Provide the (x, y) coordinate of the cell's center where the given text is located.  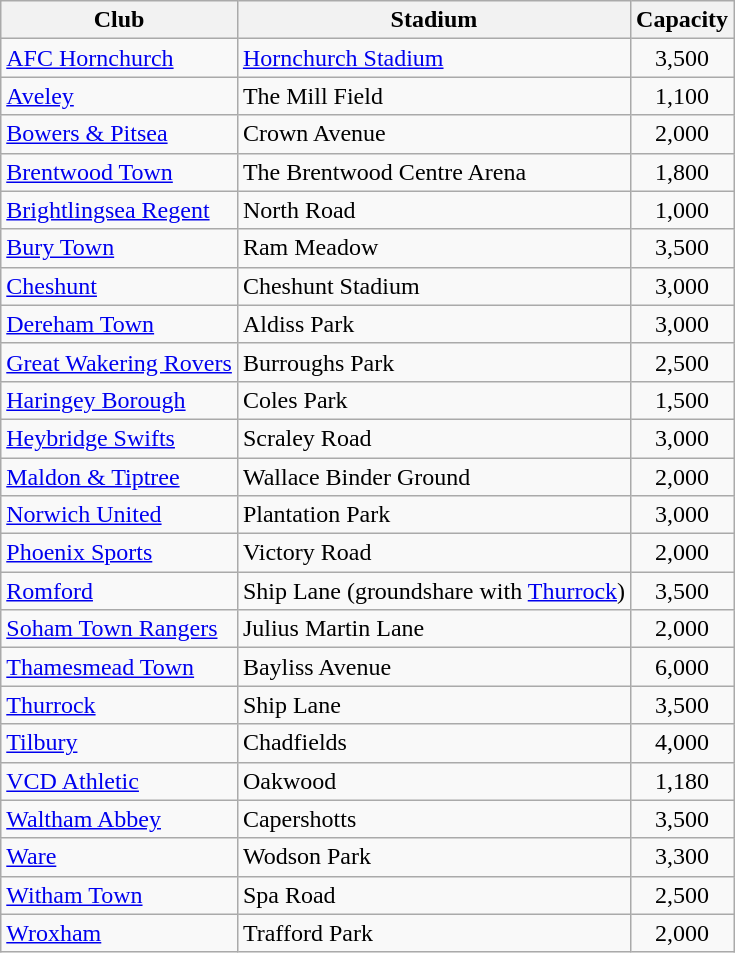
Ram Meadow (434, 248)
Ship Lane (434, 705)
Capershotts (434, 819)
Soham Town Rangers (120, 629)
Thurrock (120, 705)
1,100 (682, 96)
1,800 (682, 172)
Brightlingsea Regent (120, 210)
Ship Lane (groundshare with Thurrock) (434, 591)
Maldon & Tiptree (120, 477)
Plantation Park (434, 515)
3,300 (682, 857)
Capacity (682, 20)
Wodson Park (434, 857)
Witham Town (120, 895)
Hornchurch Stadium (434, 58)
Ware (120, 857)
Wroxham (120, 933)
6,000 (682, 667)
Norwich United (120, 515)
North Road (434, 210)
Dereham Town (120, 324)
Cheshunt Stadium (434, 286)
Romford (120, 591)
Cheshunt (120, 286)
Spa Road (434, 895)
1,180 (682, 781)
Waltham Abbey (120, 819)
The Brentwood Centre Arena (434, 172)
1,000 (682, 210)
The Mill Field (434, 96)
Crown Avenue (434, 134)
Bury Town (120, 248)
Chadfields (434, 743)
Julius Martin Lane (434, 629)
Burroughs Park (434, 362)
Club (120, 20)
VCD Athletic (120, 781)
Haringey Borough (120, 400)
1,500 (682, 400)
Great Wakering Rovers (120, 362)
Trafford Park (434, 933)
AFC Hornchurch (120, 58)
Bayliss Avenue (434, 667)
4,000 (682, 743)
Victory Road (434, 553)
Aveley (120, 96)
Aldiss Park (434, 324)
Wallace Binder Ground (434, 477)
Tilbury (120, 743)
Bowers & Pitsea (120, 134)
Phoenix Sports (120, 553)
Stadium (434, 20)
Thamesmead Town (120, 667)
Brentwood Town (120, 172)
Coles Park (434, 400)
Oakwood (434, 781)
Scraley Road (434, 438)
Heybridge Swifts (120, 438)
